Detect which cell encompasses the target text, then output its (X, Y) center coordinate. 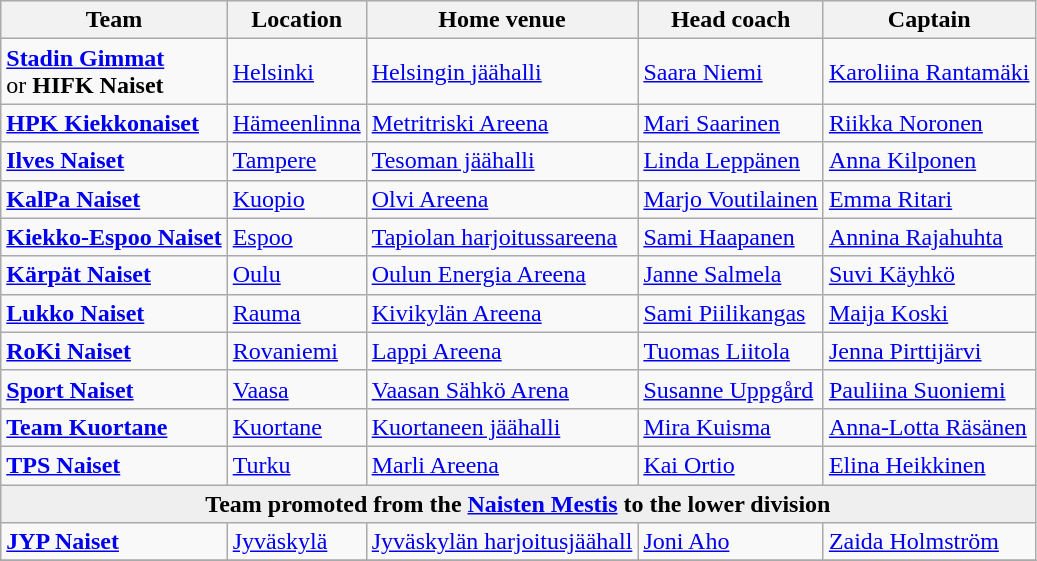
Stadin Gimmator HIFK Naiset (114, 72)
Home venue (502, 20)
Riikka Noronen (929, 123)
Maija Koski (929, 313)
Jyväskylä (296, 542)
Mari Saarinen (731, 123)
Marli Areena (502, 465)
Team promoted from the Naisten Mestis to the lower division (518, 503)
Joni Aho (731, 542)
Helsinki (296, 72)
Team Kuortane (114, 427)
Kuopio (296, 199)
Oulun Energia Areena (502, 275)
Location (296, 20)
Oulu (296, 275)
Tuomas Liitola (731, 351)
Rauma (296, 313)
HPK Kiekkonaiset (114, 123)
Kivikylän Areena (502, 313)
Kuortaneen jäähalli (502, 427)
Head coach (731, 20)
Pauliina Suoniemi (929, 389)
Turku (296, 465)
Metritriski Areena (502, 123)
Rovaniemi (296, 351)
Hämeenlinna (296, 123)
Zaida Holmström (929, 542)
Team (114, 20)
Jenna Pirttijärvi (929, 351)
Espoo (296, 237)
Anna-Lotta Räsänen (929, 427)
Marjo Voutilainen (731, 199)
Sami Haapanen (731, 237)
Captain (929, 20)
Karoliina Rantamäki (929, 72)
Kärpät Naiset (114, 275)
KalPa Naiset (114, 199)
Ilves Naiset (114, 161)
Tampere (296, 161)
Janne Salmela (731, 275)
Sport Naiset (114, 389)
Lappi Areena (502, 351)
Helsingin jäähalli (502, 72)
Olvi Areena (502, 199)
Anna Kilponen (929, 161)
Vaasa (296, 389)
Kiekko-Espoo Naiset (114, 237)
Emma Ritari (929, 199)
Vaasan Sähkö Arena (502, 389)
Annina Rajahuhta (929, 237)
TPS Naiset (114, 465)
Kai Ortio (731, 465)
Linda Leppänen (731, 161)
RoKi Naiset (114, 351)
Tesoman jäähalli (502, 161)
Saara Niemi (731, 72)
Tapiolan harjoitussareena (502, 237)
Mira Kuisma (731, 427)
Jyväskylän harjoitusjäähall (502, 542)
Lukko Naiset (114, 313)
Susanne Uppgård (731, 389)
Suvi Käyhkö (929, 275)
Elina Heikkinen (929, 465)
Sami Piilikangas (731, 313)
JYP Naiset (114, 542)
Kuortane (296, 427)
